Extract the (X, Y) coordinate from the center of the cell holding the provided text.  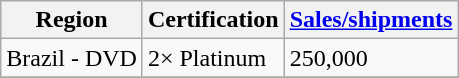
2× Platinum (213, 58)
250,000 (371, 58)
Region (72, 20)
Brazil - DVD (72, 58)
Certification (213, 20)
Sales/shipments (371, 20)
